Return (X, Y) of the center of cell containing provided text 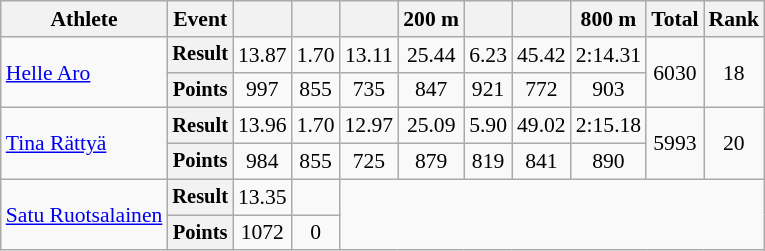
772 (542, 90)
13.11 (370, 55)
879 (431, 162)
903 (608, 90)
921 (488, 90)
Total (674, 19)
6.23 (488, 55)
997 (262, 90)
5.90 (488, 126)
25.09 (431, 126)
20 (734, 144)
5993 (674, 144)
890 (608, 162)
25.44 (431, 55)
984 (262, 162)
800 m (608, 19)
735 (370, 90)
2:15.18 (608, 126)
13.35 (262, 197)
0 (316, 233)
1072 (262, 233)
200 m (431, 19)
841 (542, 162)
Tina Rättyä (84, 144)
Event (200, 19)
Satu Ruotsalainen (84, 214)
Rank (734, 19)
13.87 (262, 55)
6030 (674, 72)
Athlete (84, 19)
819 (488, 162)
Helle Aro (84, 72)
45.42 (542, 55)
12.97 (370, 126)
18 (734, 72)
2:14.31 (608, 55)
725 (370, 162)
13.96 (262, 126)
847 (431, 90)
49.02 (542, 126)
